From the cell containing the given text, extract its center point as (X, Y) coordinate. 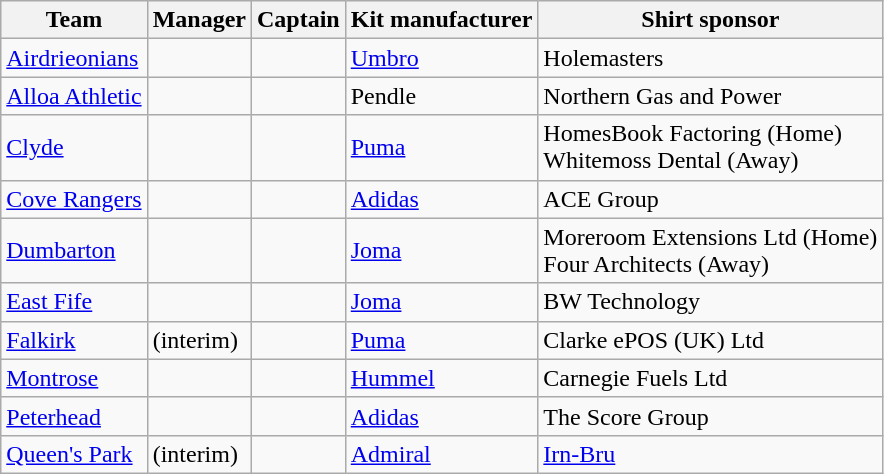
Peterhead (74, 416)
Queen's Park (74, 454)
Shirt sponsor (710, 20)
Dumbarton (74, 250)
Umbro (442, 58)
Irn-Bru (710, 454)
Clyde (74, 148)
Team (74, 20)
The Score Group (710, 416)
Carnegie Fuels Ltd (710, 378)
Falkirk (74, 340)
Clarke ePOS (UK) Ltd (710, 340)
Pendle (442, 96)
Moreroom Extensions Ltd (Home)Four Architects (Away) (710, 250)
East Fife (74, 302)
Montrose (74, 378)
HomesBook Factoring (Home)Whitemoss Dental (Away) (710, 148)
Hummel (442, 378)
Manager (199, 20)
Admiral (442, 454)
BW Technology (710, 302)
Cove Rangers (74, 199)
Airdrieonians (74, 58)
Alloa Athletic (74, 96)
Captain (298, 20)
Holemasters (710, 58)
Northern Gas and Power (710, 96)
Kit manufacturer (442, 20)
ACE Group (710, 199)
